Pinpoint the cell where the given text exists, returning its (x, y) midpoint coordinate. 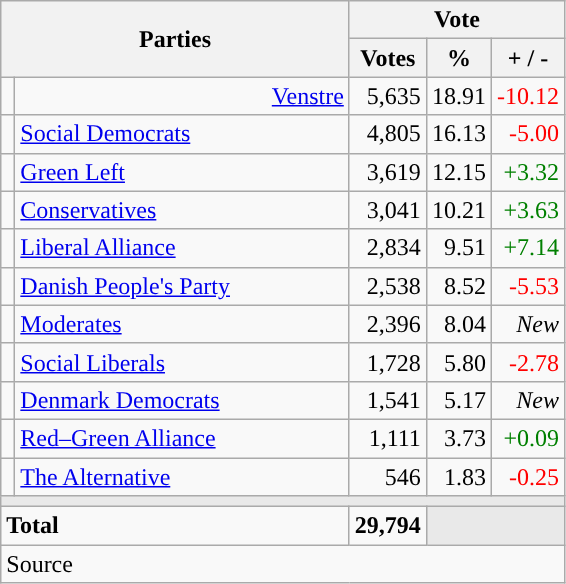
+ / - (528, 58)
+7.14 (528, 248)
Parties (176, 39)
Social Democrats (182, 134)
8.04 (458, 324)
546 (388, 477)
% (458, 58)
12.15 (458, 172)
1,728 (388, 362)
3,041 (388, 210)
Red–Green Alliance (182, 438)
+3.63 (528, 210)
1,541 (388, 400)
Votes (388, 58)
The Alternative (182, 477)
Danish People's Party (182, 286)
-10.12 (528, 96)
-5.00 (528, 134)
4,805 (388, 134)
Liberal Alliance (182, 248)
2,538 (388, 286)
Green Left (182, 172)
-0.25 (528, 477)
2,396 (388, 324)
Venstre (182, 96)
3,619 (388, 172)
Social Liberals (182, 362)
5.17 (458, 400)
8.52 (458, 286)
5,635 (388, 96)
Moderates (182, 324)
1,111 (388, 438)
+3.32 (528, 172)
Total (176, 526)
3.73 (458, 438)
-2.78 (528, 362)
+0.09 (528, 438)
Source (283, 564)
29,794 (388, 526)
9.51 (458, 248)
18.91 (458, 96)
-5.53 (528, 286)
1.83 (458, 477)
Denmark Democrats (182, 400)
10.21 (458, 210)
16.13 (458, 134)
2,834 (388, 248)
Vote (456, 20)
Conservatives (182, 210)
5.80 (458, 362)
